Find where the given text appears and provide that cell's center as [X, Y] coordinate. 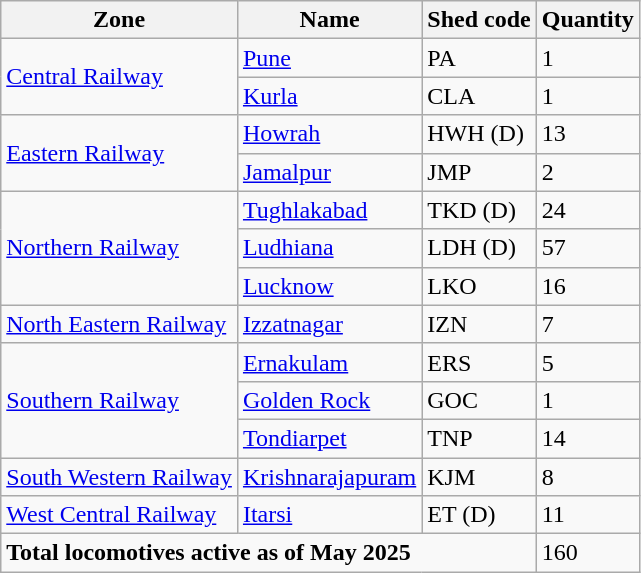
IZN [479, 324]
Lucknow [329, 286]
Krishnarajapuram [329, 477]
Zone [120, 20]
Tondiarpet [329, 438]
PA [479, 58]
Itarsi [329, 515]
Total locomotives active as of May 2025 [268, 553]
2 [588, 172]
Ernakulam [329, 362]
GOC [479, 400]
16 [588, 286]
Pune [329, 58]
Tughlakabad [329, 210]
JMP [479, 172]
ET (D) [479, 515]
West Central Railway [120, 515]
Central Railway [120, 77]
160 [588, 553]
5 [588, 362]
Izzatnagar [329, 324]
Name [329, 20]
Howrah [329, 134]
HWH (D) [479, 134]
Northern Railway [120, 248]
CLA [479, 96]
Quantity [588, 20]
ERS [479, 362]
North Eastern Railway [120, 324]
TNP [479, 438]
Golden Rock [329, 400]
24 [588, 210]
11 [588, 515]
Shed code [479, 20]
14 [588, 438]
57 [588, 248]
Southern Railway [120, 400]
KJM [479, 477]
Kurla [329, 96]
TKD (D) [479, 210]
Jamalpur [329, 172]
8 [588, 477]
LKO [479, 286]
South Western Railway [120, 477]
LDH (D) [479, 248]
Ludhiana [329, 248]
13 [588, 134]
Eastern Railway [120, 153]
7 [588, 324]
